Determine the (X, Y) coordinate at the center of the cell enclosing the given text.  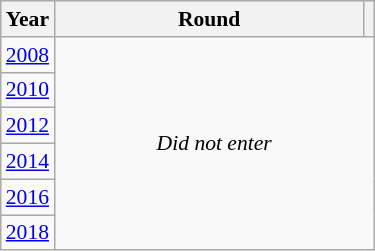
2016 (28, 197)
Year (28, 19)
2014 (28, 162)
2012 (28, 126)
2010 (28, 90)
2008 (28, 55)
2018 (28, 233)
Did not enter (214, 144)
Round (209, 19)
